Determine the (X, Y) coordinate at the center of the cell enclosing the given text.  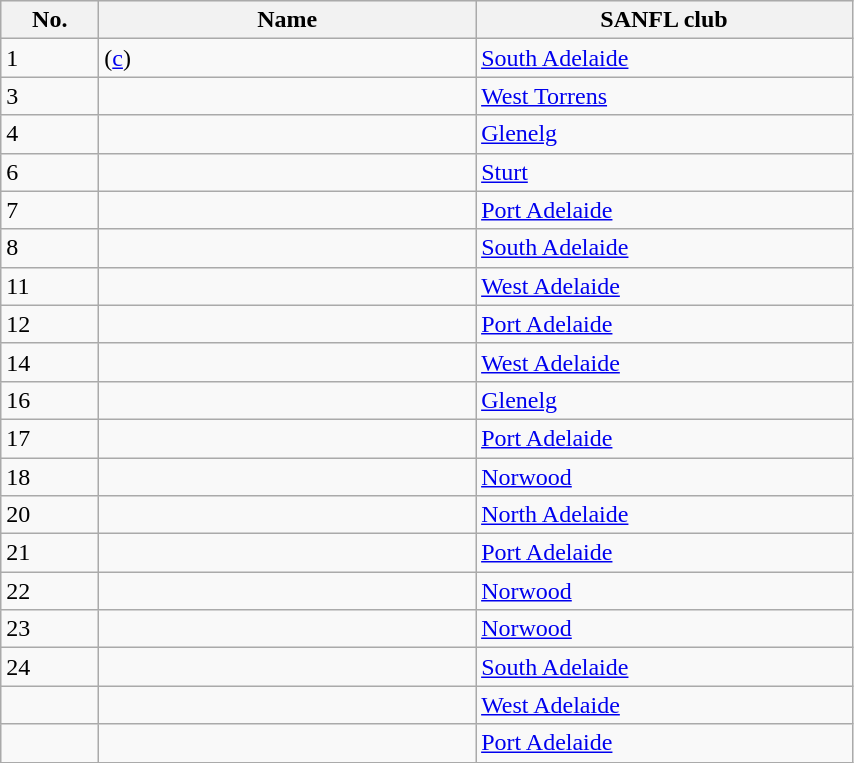
14 (50, 362)
18 (50, 477)
23 (50, 629)
West Torrens (664, 96)
3 (50, 96)
17 (50, 438)
Name (288, 20)
16 (50, 400)
24 (50, 667)
SANFL club (664, 20)
4 (50, 134)
22 (50, 591)
North Adelaide (664, 515)
Sturt (664, 172)
11 (50, 286)
20 (50, 515)
7 (50, 210)
1 (50, 58)
8 (50, 248)
No. (50, 20)
12 (50, 324)
(c) (288, 58)
6 (50, 172)
21 (50, 553)
